Pinpoint the cell where the given text exists, returning its [X, Y] midpoint coordinate. 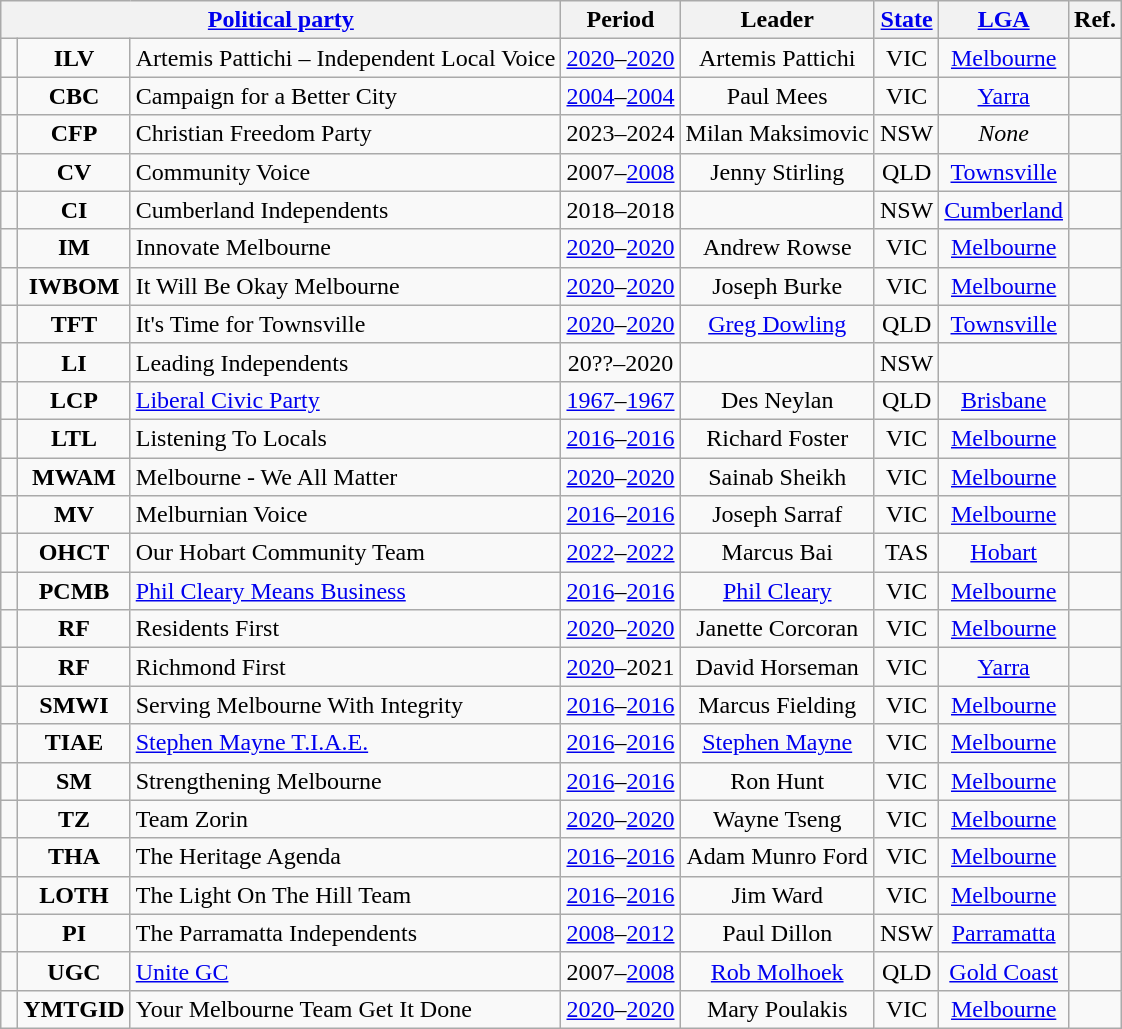
Marcus Fielding [777, 705]
Joseph Burke [777, 286]
Unite GC [346, 971]
SM [74, 781]
The Light On The Hill Team [346, 895]
David Horseman [777, 667]
Cumberland Independents [346, 210]
Adam Munro Ford [777, 857]
Wayne Tseng [777, 819]
PCMB [74, 591]
Artemis Pattichi [777, 58]
SMWI [74, 705]
Andrew Rowse [777, 248]
The Parramatta Independents [346, 933]
TZ [74, 819]
LI [74, 362]
None [1004, 134]
LGA [1004, 20]
It Will Be Okay Melbourne [346, 286]
Your Melbourne Team Get It Done [346, 1009]
Phil Cleary Means Business [346, 591]
Melbourne - We All Matter [346, 477]
Community Voice [346, 172]
Richmond First [346, 667]
2004–2004 [620, 96]
OHCT [74, 553]
YMTGID [74, 1009]
CI [74, 210]
Cumberland [1004, 210]
Liberal Civic Party [346, 400]
Listening To Locals [346, 438]
2020–2021 [620, 667]
Mary Poulakis [777, 1009]
Greg Dowling [777, 324]
Stephen Mayne [777, 743]
IM [74, 248]
Ref. [1096, 20]
It's Time for Townsville [346, 324]
Strengthening Melbourne [346, 781]
Phil Cleary [777, 591]
Artemis Pattichi – Independent Local Voice [346, 58]
Campaign for a Better City [346, 96]
Paul Mees [777, 96]
Leader [777, 20]
LOTH [74, 895]
Serving Melbourne With Integrity [346, 705]
Jenny Stirling [777, 172]
LTL [74, 438]
State [906, 20]
Leading Independents [346, 362]
Ron Hunt [777, 781]
CV [74, 172]
Parramatta [1004, 933]
TAS [906, 553]
Marcus Bai [777, 553]
1967–1967 [620, 400]
20??–2020 [620, 362]
Residents First [346, 629]
2022–2022 [620, 553]
The Heritage Agenda [346, 857]
2023–2024 [620, 134]
2008–2012 [620, 933]
TIAE [74, 743]
MV [74, 515]
2018–2018 [620, 210]
UGC [74, 971]
Paul Dillon [777, 933]
Innovate Melbourne [346, 248]
Rob Molhoek [777, 971]
Gold Coast [1004, 971]
MWAM [74, 477]
Des Neylan [777, 400]
Milan Maksimovic [777, 134]
Christian Freedom Party [346, 134]
CBC [74, 96]
IWBOM [74, 286]
Hobart [1004, 553]
Team Zorin [346, 819]
Joseph Sarraf [777, 515]
THA [74, 857]
Our Hobart Community Team [346, 553]
Janette Corcoran [777, 629]
Political party [281, 20]
PI [74, 933]
LCP [74, 400]
Sainab Sheikh [777, 477]
Richard Foster [777, 438]
ILV [74, 58]
Melburnian Voice [346, 515]
Stephen Mayne T.I.A.E. [346, 743]
CFP [74, 134]
Brisbane [1004, 400]
Jim Ward [777, 895]
TFT [74, 324]
Period [620, 20]
